Provide the [x, y] coordinate of the cell's center where the given text is located.  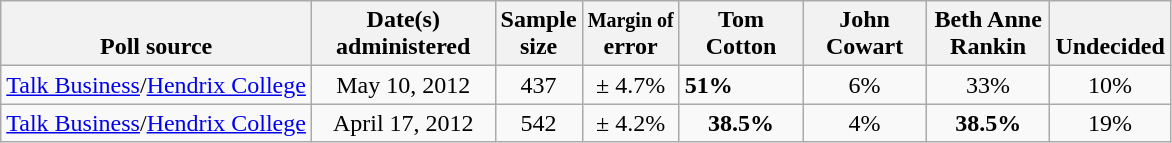
May 10, 2012 [403, 85]
Margin oferror [630, 34]
10% [1110, 85]
Beth AnneRankin [988, 34]
51% [741, 85]
± 4.7% [630, 85]
April 17, 2012 [403, 123]
Date(s)administered [403, 34]
Undecided [1110, 34]
Poll source [156, 34]
TomCotton [741, 34]
JohnCowart [865, 34]
19% [1110, 123]
33% [988, 85]
6% [865, 85]
Samplesize [538, 34]
542 [538, 123]
437 [538, 85]
4% [865, 123]
± 4.2% [630, 123]
